Find where the given text appears and provide that cell's center as (X, Y) coordinate. 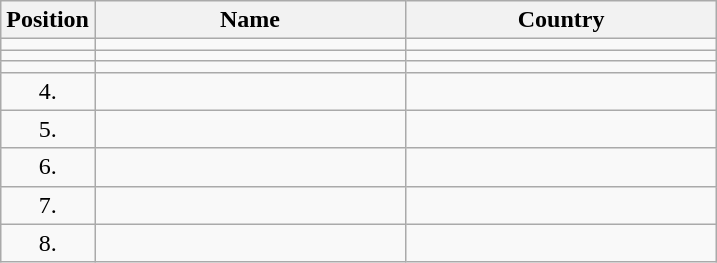
8. (48, 243)
5. (48, 129)
Name (250, 20)
Position (48, 20)
7. (48, 205)
4. (48, 91)
Country (562, 20)
6. (48, 167)
